Identify which cell holds the provided text, then report its (X, Y) central coordinate. 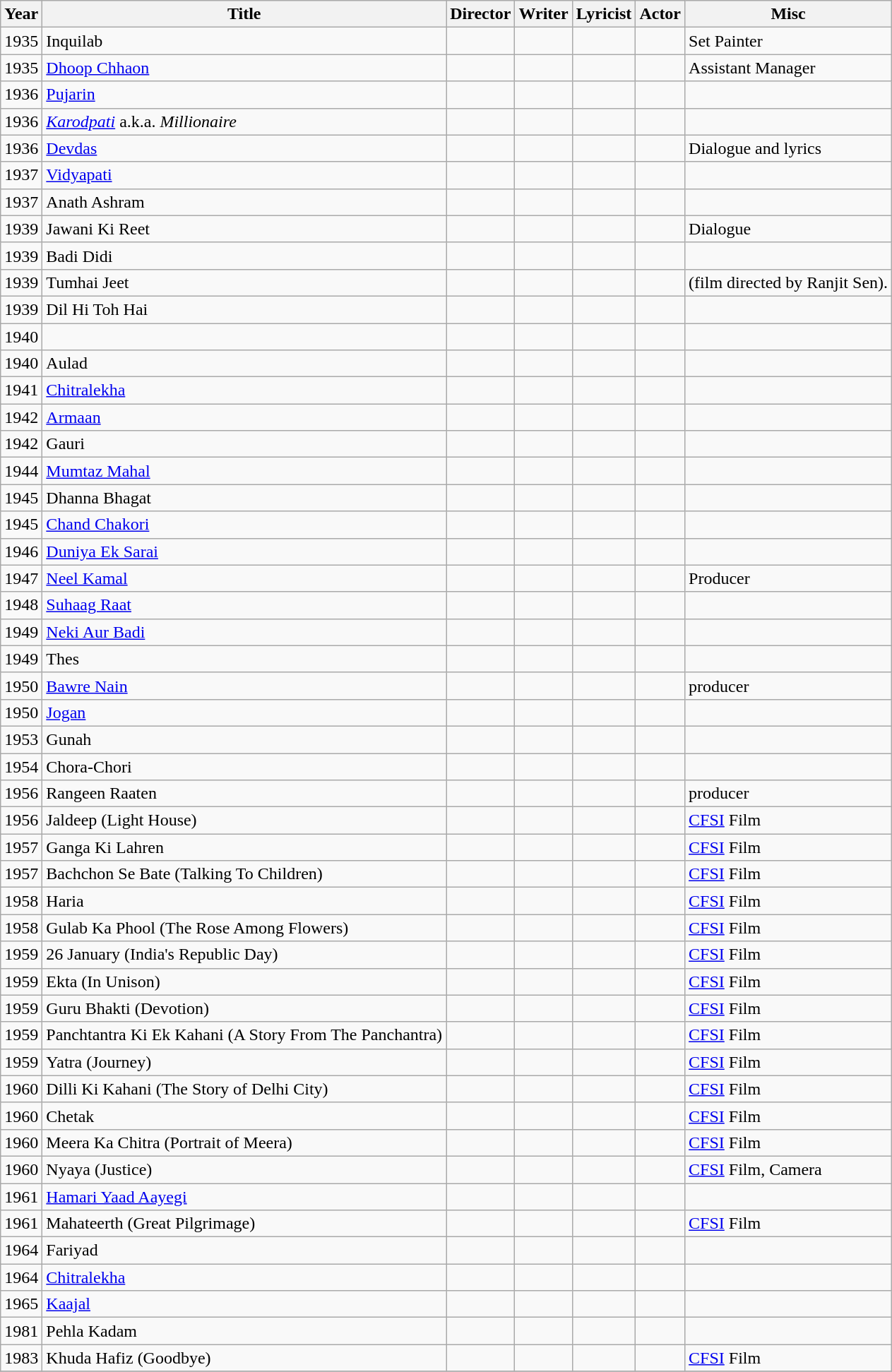
Khuda Hafiz (Goodbye) (244, 1358)
(film directed by Ranjit Sen). (788, 282)
Producer (788, 578)
Aulad (244, 364)
Neki Aur Badi (244, 632)
Dil Hi Toh Hai (244, 309)
Nyaya (Justice) (244, 1169)
Thes (244, 659)
Neel Kamal (244, 578)
1941 (21, 390)
Meera Ka Chitra (Portrait of Meera) (244, 1143)
1954 (21, 766)
Chetak (244, 1116)
Rangeen Raaten (244, 794)
Writer (544, 14)
Pehla Kadam (244, 1331)
Fariyad (244, 1251)
Hamari Yaad Aayegi (244, 1197)
Director (480, 14)
CFSI Film, Camera (788, 1169)
Lyricist (604, 14)
Mumtaz Mahal (244, 471)
Jogan (244, 712)
1953 (21, 739)
26 January (India's Republic Day) (244, 955)
Gunah (244, 739)
Gulab Ka Phool (The Rose Among Flowers) (244, 928)
Devdas (244, 148)
1983 (21, 1358)
Pujarin (244, 95)
Ekta (In Unison) (244, 982)
Yatra (Journey) (244, 1062)
Karodpati a.k.a. Millionaire (244, 121)
Bachchon Se Bate (Talking To Children) (244, 874)
Title (244, 14)
1981 (21, 1331)
Anath Ashram (244, 202)
Chora-Chori (244, 766)
Dialogue (788, 229)
Vidyapati (244, 175)
1965 (21, 1304)
Actor (660, 14)
Gauri (244, 444)
Year (21, 14)
Panchtantra Ki Ek Kahani (A Story From The Panchantra) (244, 1035)
Tumhai Jeet (244, 282)
Suhaag Raat (244, 605)
Chand Chakori (244, 525)
Inquilab (244, 41)
Guru Bhakti (Devotion) (244, 1008)
Mahateerth (Great Pilgrimage) (244, 1224)
1946 (21, 551)
Misc (788, 14)
1947 (21, 578)
Badi Didi (244, 256)
Dhoop Chhaon (244, 68)
Duniya Ek Sarai (244, 551)
Dhanna Bhagat (244, 498)
Kaajal (244, 1304)
Ganga Ki Lahren (244, 847)
Bawre Nain (244, 686)
Dialogue and lyrics (788, 148)
Jaldeep (Light House) (244, 821)
Jawani Ki Reet (244, 229)
1948 (21, 605)
1944 (21, 471)
Armaan (244, 417)
Assistant Manager (788, 68)
Dilli Ki Kahani (The Story of Delhi City) (244, 1089)
Set Painter (788, 41)
Haria (244, 901)
